Scan for the cell matching the given text and deliver its [X, Y] coordinate at center. 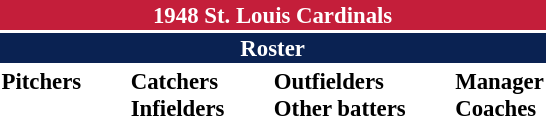
1948 St. Louis Cardinals [272, 15]
Roster [272, 48]
